Find where the given text appears and provide that cell's center as [X, Y] coordinate. 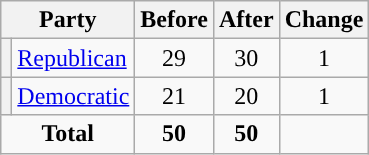
21 [174, 96]
Party [68, 20]
Democratic [74, 96]
Republican [74, 58]
Change [324, 20]
20 [246, 96]
29 [174, 58]
30 [246, 58]
Before [174, 20]
After [246, 20]
Total [68, 134]
